From the cell containing the given text, extract its center point as [X, Y] coordinate. 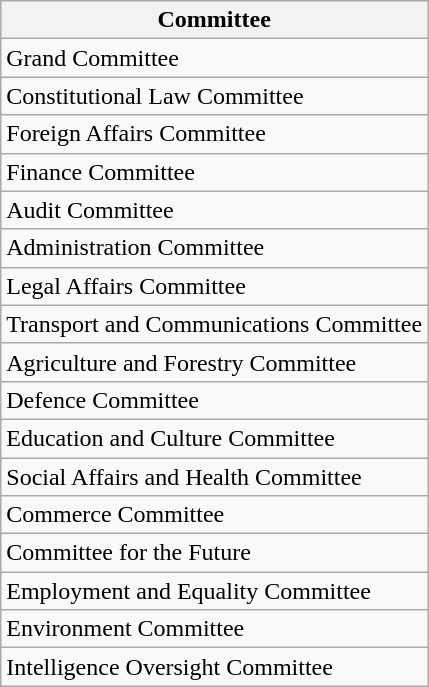
Administration Committee [214, 248]
Commerce Committee [214, 515]
Agriculture and Forestry Committee [214, 362]
Education and Culture Committee [214, 438]
Defence Committee [214, 400]
Social Affairs and Health Committee [214, 477]
Transport and Communications Committee [214, 324]
Finance Committee [214, 172]
Environment Committee [214, 629]
Intelligence Oversight Committee [214, 667]
Foreign Affairs Committee [214, 134]
Committee for the Future [214, 553]
Audit Committee [214, 210]
Committee [214, 20]
Employment and Equality Committee [214, 591]
Grand Committee [214, 58]
Legal Affairs Committee [214, 286]
Constitutional Law Committee [214, 96]
